Locate the cell with the specified text and output its (x, y) center coordinate. 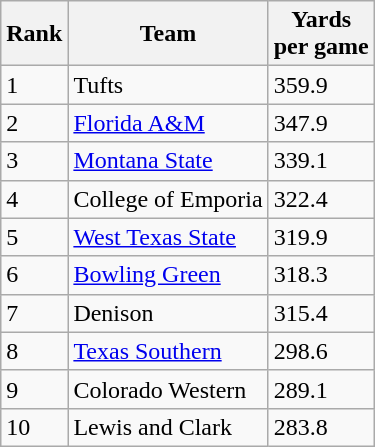
Bowling Green (168, 275)
10 (34, 427)
319.9 (321, 237)
6 (34, 275)
9 (34, 389)
College of Emporia (168, 199)
289.1 (321, 389)
Texas Southern (168, 351)
298.6 (321, 351)
Denison (168, 313)
7 (34, 313)
3 (34, 161)
Montana State (168, 161)
Lewis and Clark (168, 427)
8 (34, 351)
West Texas State (168, 237)
Colorado Western (168, 389)
Tufts (168, 85)
347.9 (321, 123)
283.8 (321, 427)
Florida A&M (168, 123)
5 (34, 237)
318.3 (321, 275)
2 (34, 123)
322.4 (321, 199)
Yardsper game (321, 34)
315.4 (321, 313)
Rank (34, 34)
4 (34, 199)
339.1 (321, 161)
359.9 (321, 85)
1 (34, 85)
Team (168, 34)
